Find where the given text appears and provide that cell's center as [x, y] coordinate. 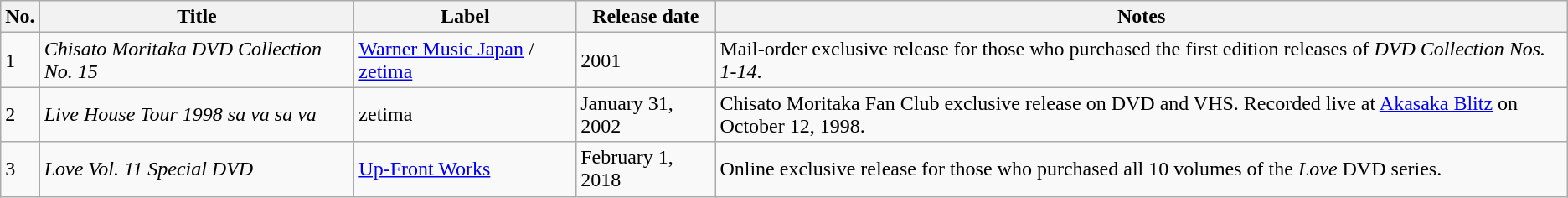
zetima [466, 114]
Love Vol. 11 Special DVD [197, 169]
Title [197, 17]
Mail-order exclusive release for those who purchased the first edition releases of DVD Collection Nos. 1-14. [1141, 60]
Release date [646, 17]
No. [20, 17]
Up-Front Works [466, 169]
Online exclusive release for those who purchased all 10 volumes of the Love DVD series. [1141, 169]
Live House Tour 1998 sa va sa va [197, 114]
2 [20, 114]
Warner Music Japan / zetima [466, 60]
February 1, 2018 [646, 169]
1 [20, 60]
Label [466, 17]
January 31, 2002 [646, 114]
2001 [646, 60]
Notes [1141, 17]
3 [20, 169]
Chisato Moritaka DVD Collection No. 15 [197, 60]
Chisato Moritaka Fan Club exclusive release on DVD and VHS. Recorded live at Akasaka Blitz on October 12, 1998. [1141, 114]
